Detect which cell encompasses the target text, then output its (X, Y) center coordinate. 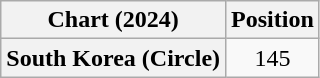
South Korea (Circle) (114, 58)
Chart (2024) (114, 20)
145 (273, 58)
Position (273, 20)
